Output the (X, Y) coordinate of the center of the cell containing the given text.  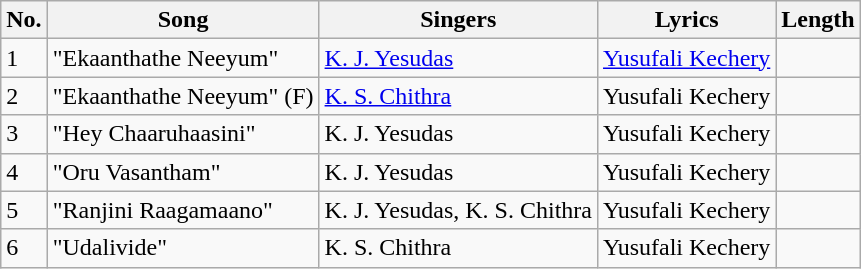
4 (24, 172)
No. (24, 20)
"Ekaanthathe Neeyum" (183, 58)
Lyrics (686, 20)
3 (24, 134)
"Oru Vasantham" (183, 172)
5 (24, 210)
6 (24, 248)
"Ranjini Raagamaano" (183, 210)
K. J. Yesudas, K. S. Chithra (458, 210)
1 (24, 58)
Singers (458, 20)
"Ekaanthathe Neeyum" (F) (183, 96)
2 (24, 96)
"Udalivide" (183, 248)
Length (818, 20)
Song (183, 20)
"Hey Chaaruhaasini" (183, 134)
